Pinpoint the cell where the given text exists, returning its [x, y] midpoint coordinate. 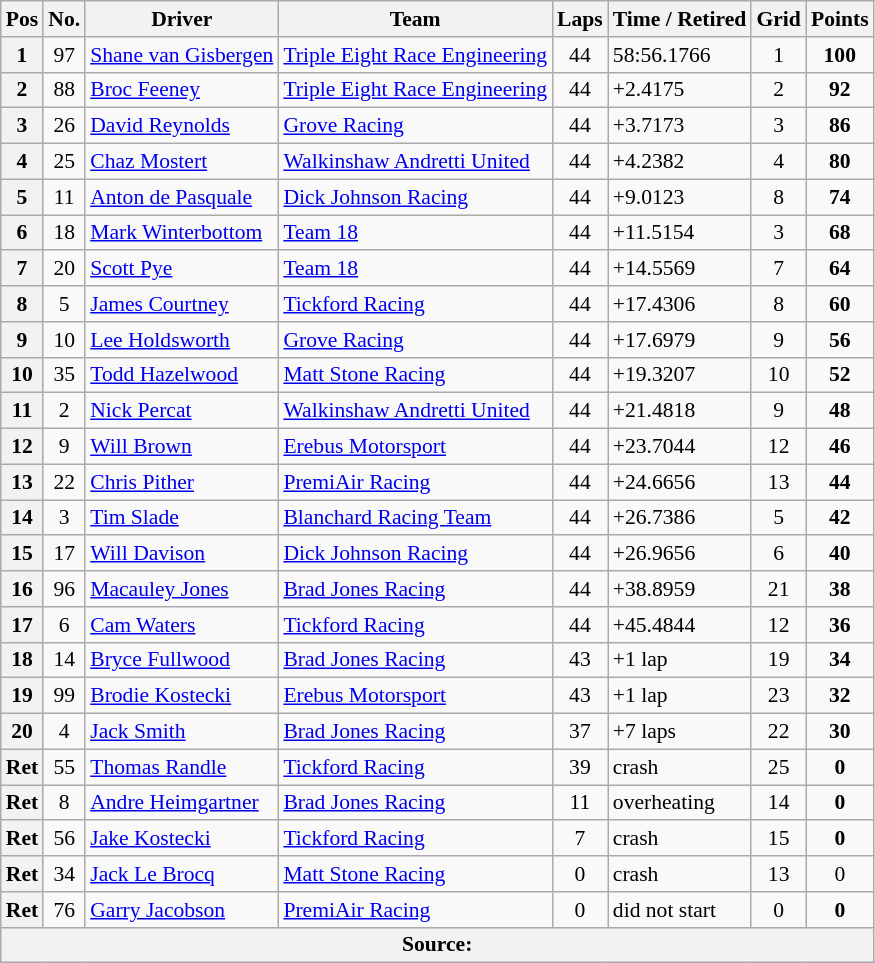
76 [64, 910]
32 [840, 696]
Chris Pither [182, 482]
Laps [580, 19]
+24.6656 [680, 482]
48 [840, 411]
+21.4818 [680, 411]
Will Davison [182, 554]
37 [580, 732]
Jack Le Brocq [182, 874]
Scott Pye [182, 269]
+2.4175 [680, 90]
40 [840, 554]
Pos [22, 19]
80 [840, 162]
Lee Holdsworth [182, 340]
Jake Kostecki [182, 839]
Bryce Fullwood [182, 660]
Jack Smith [182, 732]
55 [64, 767]
26 [64, 126]
39 [580, 767]
Blanchard Racing Team [415, 518]
35 [64, 375]
+3.7173 [680, 126]
did not start [680, 910]
+17.6979 [680, 340]
Todd Hazelwood [182, 375]
Mark Winterbottom [182, 233]
Grid [778, 19]
99 [64, 696]
Andre Heimgartner [182, 803]
86 [840, 126]
64 [840, 269]
+14.5569 [680, 269]
Brodie Kostecki [182, 696]
38 [840, 589]
David Reynolds [182, 126]
+9.0123 [680, 197]
Source: [438, 945]
Anton de Pasquale [182, 197]
+26.7386 [680, 518]
Garry Jacobson [182, 910]
Driver [182, 19]
Tim Slade [182, 518]
Macauley Jones [182, 589]
Broc Feeney [182, 90]
+26.9656 [680, 554]
Shane van Gisbergen [182, 55]
Chaz Mostert [182, 162]
Team [415, 19]
Will Brown [182, 447]
92 [840, 90]
No. [64, 19]
16 [22, 589]
88 [64, 90]
+11.5154 [680, 233]
68 [840, 233]
42 [840, 518]
36 [840, 625]
100 [840, 55]
+4.2382 [680, 162]
+19.3207 [680, 375]
+45.4844 [680, 625]
+7 laps [680, 732]
60 [840, 304]
96 [64, 589]
+23.7044 [680, 447]
74 [840, 197]
30 [840, 732]
Cam Waters [182, 625]
James Courtney [182, 304]
52 [840, 375]
overheating [680, 803]
23 [778, 696]
+17.4306 [680, 304]
Thomas Randle [182, 767]
58:56.1766 [680, 55]
21 [778, 589]
+38.8959 [680, 589]
Nick Percat [182, 411]
Time / Retired [680, 19]
97 [64, 55]
Points [840, 19]
46 [840, 447]
